Pinpoint the cell where the given text exists, returning its [X, Y] midpoint coordinate. 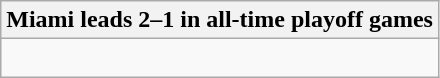
Miami leads 2–1 in all-time playoff games [220, 20]
